Pinpoint the cell where the given text exists, returning its [x, y] midpoint coordinate. 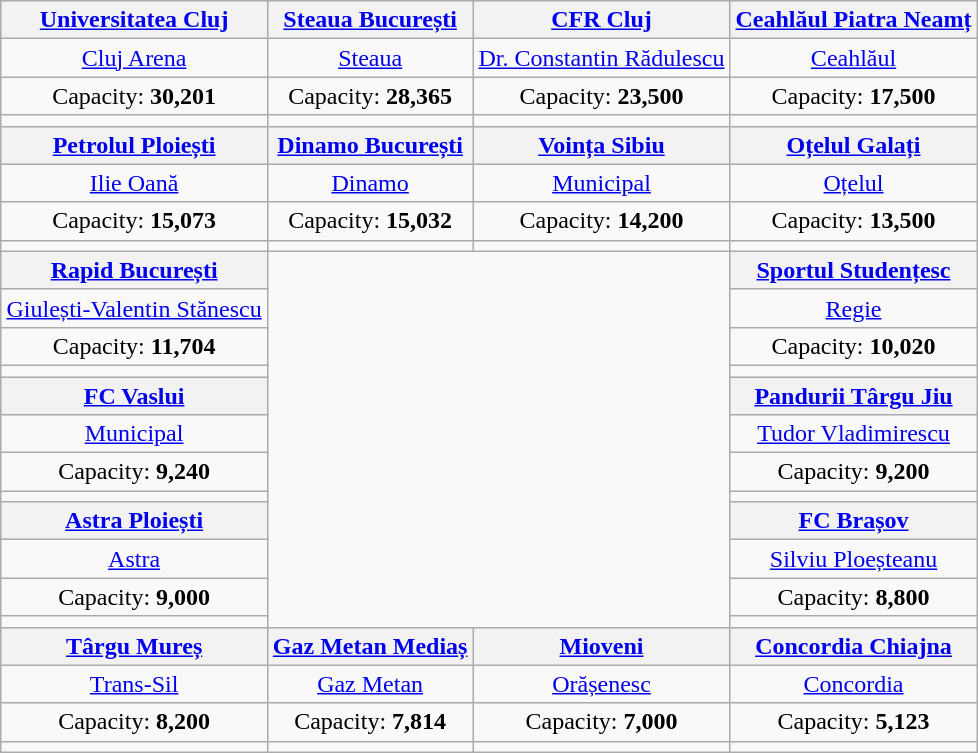
Capacity: 9,240 [134, 472]
Voința Sibiu [602, 145]
Ilie Oană [134, 183]
Capacity: 28,365 [370, 96]
Capacity: 9,200 [854, 472]
Cluj Arena [134, 58]
Capacity: 23,500 [602, 96]
CFR Cluj [602, 20]
Sportul Studențesc [854, 270]
Petrolul Ploiești [134, 145]
FC Brașov [854, 521]
Capacity: 10,020 [854, 346]
Capacity: 7,814 [370, 722]
Tudor Vladimirescu [854, 434]
Capacity: 14,200 [602, 221]
FC Vaslui [134, 395]
Astra Ploiești [134, 521]
Gaz Metan Mediaș [370, 646]
Regie [854, 308]
Steaua [370, 58]
Capacity: 30,201 [134, 96]
Concordia [854, 684]
Dinamo [370, 183]
Capacity: 15,073 [134, 221]
Capacity: 15,032 [370, 221]
Concordia Chiajna [854, 646]
Capacity: 11,704 [134, 346]
Dr. Constantin Rădulescu [602, 58]
Pandurii Târgu Jiu [854, 395]
Capacity: 17,500 [854, 96]
Capacity: 8,200 [134, 722]
Gaz Metan [370, 684]
Giulești-Valentin Stănescu [134, 308]
Ceahlăul Piatra Neamț [854, 20]
Universitatea Cluj [134, 20]
Dinamo București [370, 145]
Capacity: 9,000 [134, 597]
Silviu Ploeșteanu [854, 559]
Capacity: 8,800 [854, 597]
Oțelul Galați [854, 145]
Capacity: 13,500 [854, 221]
Ceahlăul [854, 58]
Oțelul [854, 183]
Steaua București [370, 20]
Capacity: 7,000 [602, 722]
Capacity: 5,123 [854, 722]
Mioveni [602, 646]
Târgu Mureș [134, 646]
Trans-Sil [134, 684]
Orășenesc [602, 684]
Rapid București [134, 270]
Astra [134, 559]
